Provide the [x, y] coordinate of the cell's center where the given text is located.  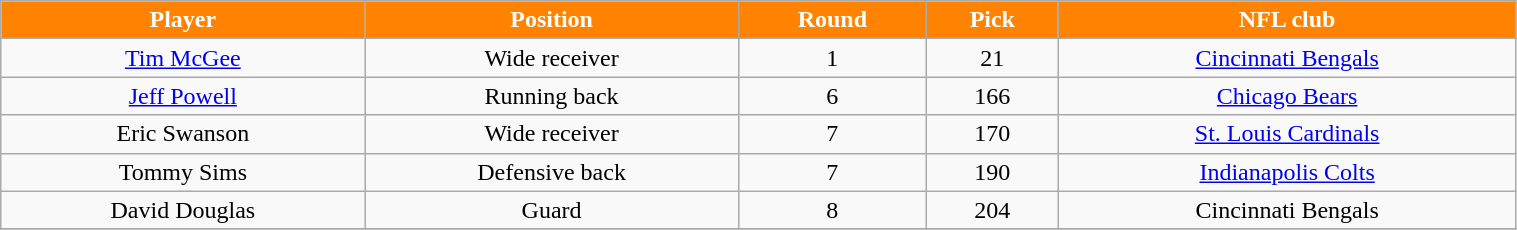
Defensive back [552, 172]
170 [992, 134]
Pick [992, 20]
Tommy Sims [183, 172]
Guard [552, 210]
21 [992, 58]
Position [552, 20]
Running back [552, 96]
Jeff Powell [183, 96]
6 [832, 96]
Tim McGee [183, 58]
David Douglas [183, 210]
204 [992, 210]
NFL club [1287, 20]
Chicago Bears [1287, 96]
Eric Swanson [183, 134]
Indianapolis Colts [1287, 172]
190 [992, 172]
St. Louis Cardinals [1287, 134]
1 [832, 58]
Round [832, 20]
Player [183, 20]
8 [832, 210]
166 [992, 96]
